From the cell containing the given text, extract its center point as [x, y] coordinate. 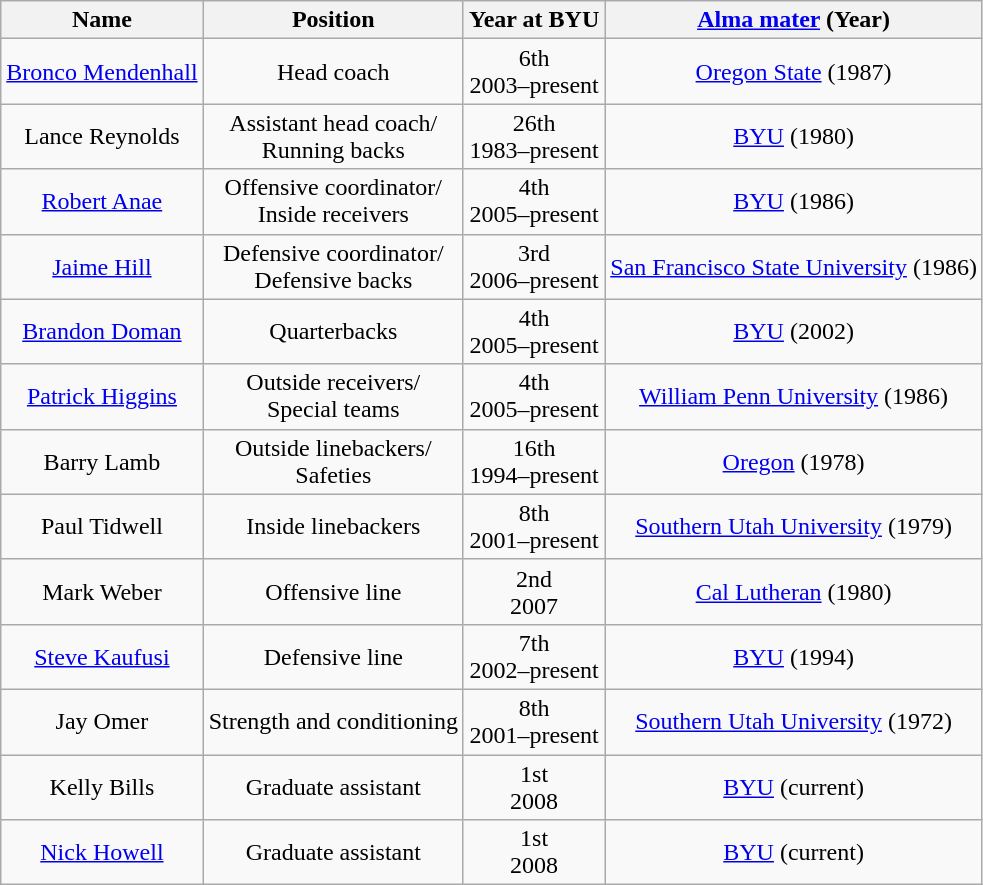
6th2003–present [534, 72]
Jaime Hill [102, 266]
7th2002–present [534, 656]
3rd2006–present [534, 266]
San Francisco State University (1986) [794, 266]
Outside receivers/Special teams [333, 396]
Robert Anae [102, 202]
Bronco Mendenhall [102, 72]
BYU (1994) [794, 656]
Quarterbacks [333, 332]
Assistant head coach/Running backs [333, 136]
Year at BYU [534, 20]
Defensive coordinator/Defensive backs [333, 266]
Brandon Doman [102, 332]
2nd2007 [534, 592]
Offensive line [333, 592]
Southern Utah University (1979) [794, 526]
Jay Omer [102, 722]
Offensive coordinator/Inside receivers [333, 202]
William Penn University (1986) [794, 396]
Oregon State (1987) [794, 72]
Lance Reynolds [102, 136]
Inside linebackers [333, 526]
Defensive line [333, 656]
16th1994–present [534, 462]
BYU (1986) [794, 202]
BYU (2002) [794, 332]
Barry Lamb [102, 462]
BYU (1980) [794, 136]
Cal Lutheran (1980) [794, 592]
Head coach [333, 72]
Nick Howell [102, 852]
Alma mater (Year) [794, 20]
Steve Kaufusi [102, 656]
Mark Weber [102, 592]
Strength and conditioning [333, 722]
Position [333, 20]
Southern Utah University (1972) [794, 722]
26th1983–present [534, 136]
Name [102, 20]
Patrick Higgins [102, 396]
Outside linebackers/Safeties [333, 462]
Kelly Bills [102, 786]
Oregon (1978) [794, 462]
Paul Tidwell [102, 526]
